Capture the cell that displays the provided text and extract its (X, Y) central coordinate. 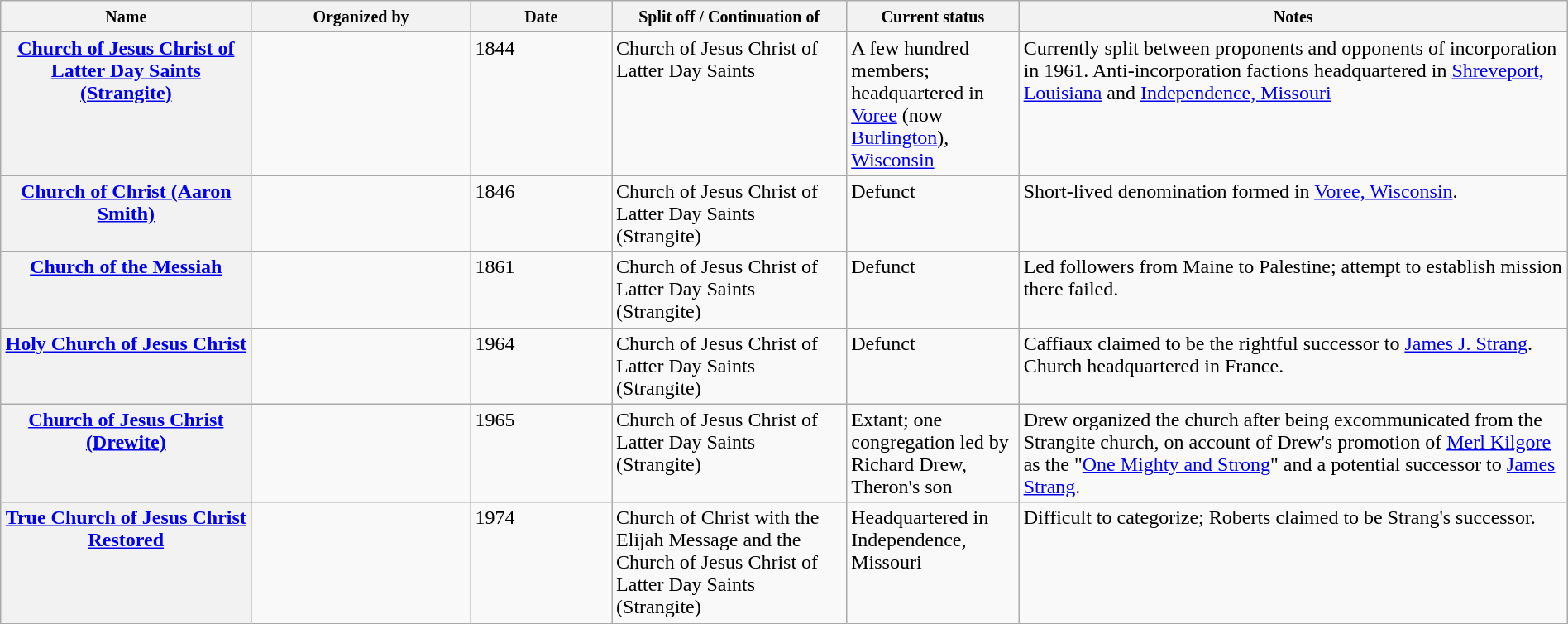
Church of Jesus Christ of Latter Day Saints (729, 104)
Led followers from Maine to Palestine; attempt to establish mission there failed. (1293, 290)
1964 (541, 366)
Church of Christ with the Elijah Message and the Church of Jesus Christ of Latter Day Saints (Strangite) (729, 563)
Short-lived denomination formed in Voree, Wisconsin. (1293, 214)
Caffiaux claimed to be the rightful successor to James J. Strang. Church headquartered in France. (1293, 366)
Split off / Continuation of (729, 17)
Headquartered in Independence, Missouri (933, 563)
Current status (933, 17)
Name (126, 17)
Date (541, 17)
Church of Christ (Aaron Smith) (126, 214)
Organized by (361, 17)
True Church of Jesus Christ Restored (126, 563)
1861 (541, 290)
1965 (541, 454)
1974 (541, 563)
1846 (541, 214)
Church of Jesus Christ (Drewite) (126, 454)
A few hundred members; headquartered in Voree (now Burlington), Wisconsin (933, 104)
Difficult to categorize; Roberts claimed to be Strang's successor. (1293, 563)
Notes (1293, 17)
Holy Church of Jesus Christ (126, 366)
Extant; one congregation led by Richard Drew, Theron's son (933, 454)
1844 (541, 104)
Church of the Messiah (126, 290)
